Search for the cell housing the specified text and yield its (x, y) center coordinate. 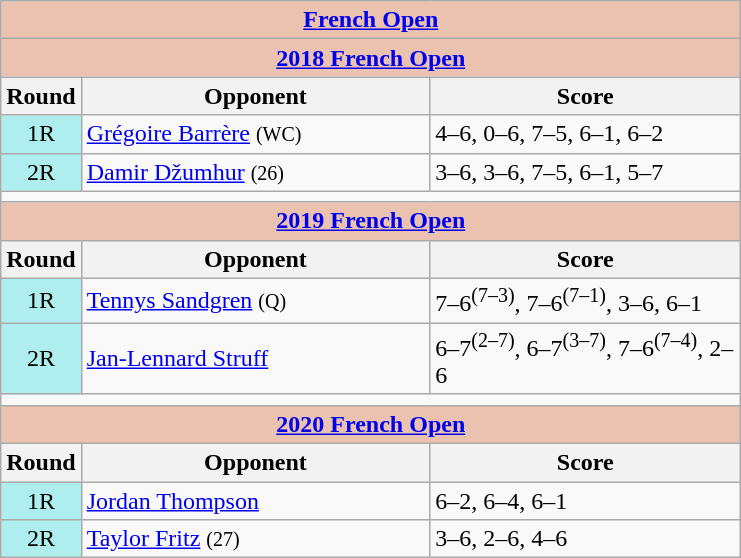
Jan-Lennard Struff (256, 359)
Tennys Sandgren (Q) (256, 300)
2018 French Open (371, 58)
3–6, 2–6, 4–6 (586, 539)
French Open (371, 20)
Taylor Fritz (27) (256, 539)
6–7(2–7), 6–7(3–7), 7–6(7–4), 2–6 (586, 359)
Grégoire Barrère (WC) (256, 134)
4–6, 0–6, 7–5, 6–1, 6–2 (586, 134)
Jordan Thompson (256, 501)
7–6(7–3), 7–6(7–1), 3–6, 6–1 (586, 300)
2019 French Open (371, 221)
3–6, 3–6, 7–5, 6–1, 5–7 (586, 172)
2020 French Open (371, 424)
Damir Džumhur (26) (256, 172)
6–2, 6–4, 6–1 (586, 501)
